For the text-containing cell, return its midpoint in [x, y] coordinate format. 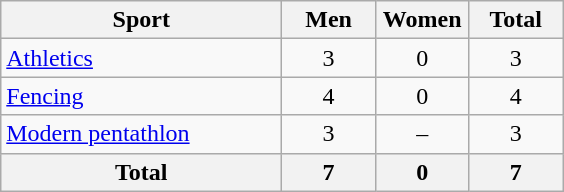
Men [329, 20]
Athletics [142, 58]
Modern pentathlon [142, 134]
Fencing [142, 96]
Women [422, 20]
Sport [142, 20]
– [422, 134]
